Provide the (X, Y) coordinate of the cell's center where the given text is located.  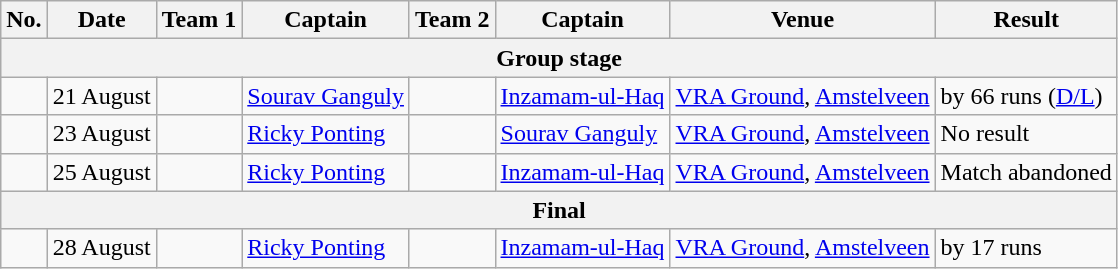
Final (560, 210)
Team 2 (452, 20)
21 August (102, 96)
No result (1026, 134)
Team 1 (199, 20)
25 August (102, 172)
Venue (802, 20)
Group stage (560, 58)
Match abandoned (1026, 172)
23 August (102, 134)
by 66 runs (D/L) (1026, 96)
28 August (102, 248)
No. (24, 20)
Result (1026, 20)
Date (102, 20)
by 17 runs (1026, 248)
